Find where the given text appears and provide that cell's center as [X, Y] coordinate. 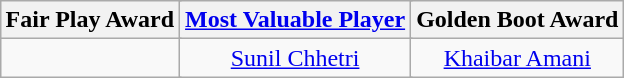
Sunil Chhetri [296, 58]
Golden Boot Award [518, 20]
Most Valuable Player [296, 20]
Khaibar Amani [518, 58]
Fair Play Award [90, 20]
